Search for the cell housing the specified text and yield its (x, y) center coordinate. 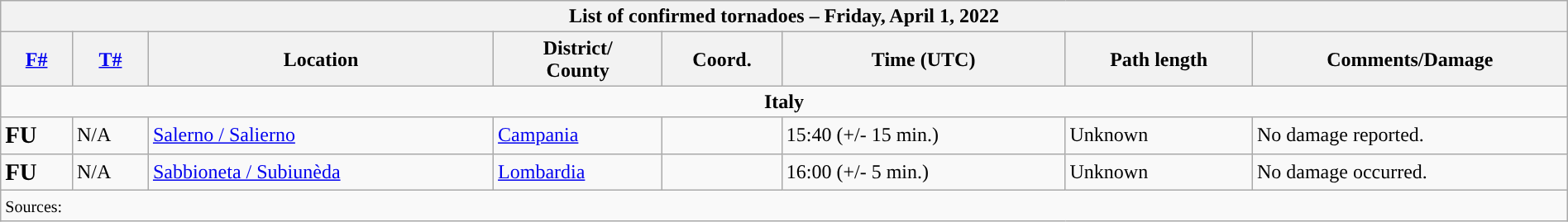
Time (UTC) (923, 59)
Salerno / Salierno (321, 135)
F# (36, 59)
15:40 (+/- 15 min.) (923, 135)
No damage reported. (1409, 135)
Lombardia (578, 172)
District/County (578, 59)
Coord. (723, 59)
Location (321, 59)
Campania (578, 135)
16:00 (+/- 5 min.) (923, 172)
Sabbioneta / Subiunèda (321, 172)
Comments/Damage (1409, 59)
Sources: (784, 205)
Path length (1159, 59)
List of confirmed tornadoes – Friday, April 1, 2022 (784, 17)
No damage occurred. (1409, 172)
T# (110, 59)
Italy (784, 102)
